For the text-containing cell, return its midpoint in (x, y) coordinate format. 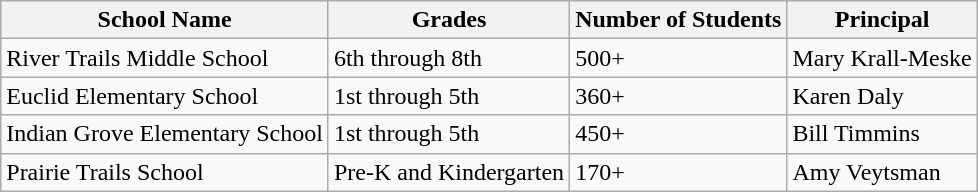
Pre-K and Kindergarten (448, 172)
Bill Timmins (882, 134)
Karen Daly (882, 96)
Grades (448, 20)
500+ (678, 58)
River Trails Middle School (165, 58)
Mary Krall-Meske (882, 58)
Indian Grove Elementary School (165, 134)
Number of Students (678, 20)
Euclid Elementary School (165, 96)
Principal (882, 20)
6th through 8th (448, 58)
360+ (678, 96)
Amy Veytsman (882, 172)
Prairie Trails School (165, 172)
School Name (165, 20)
170+ (678, 172)
450+ (678, 134)
